Return [X, Y] of the center of cell containing provided text 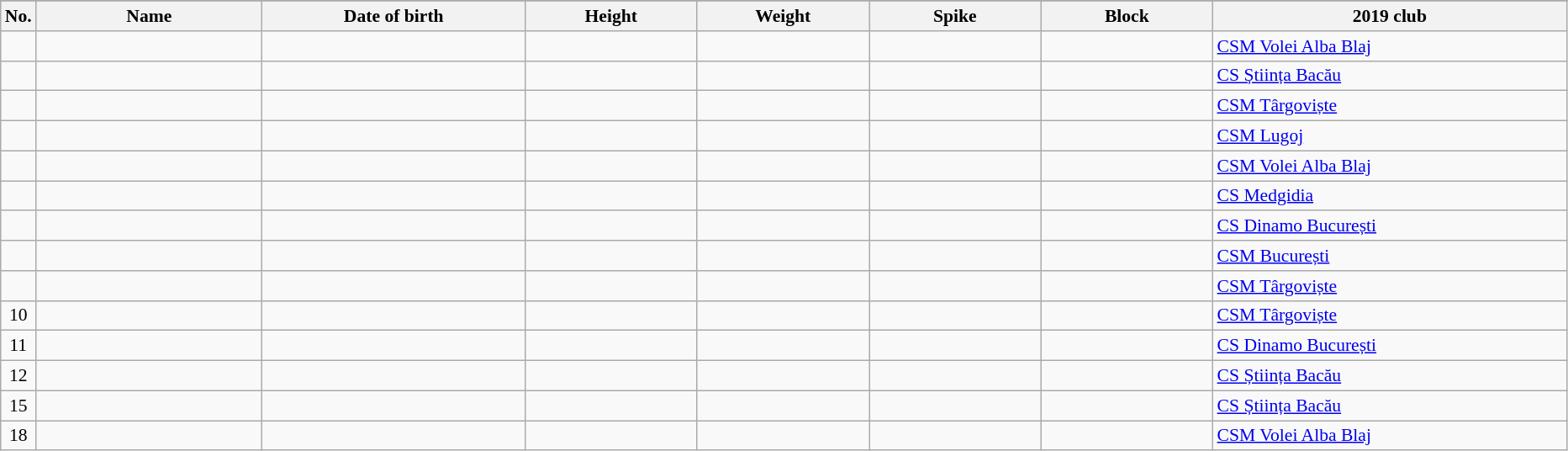
Spike [955, 16]
CSM Lugoj [1391, 136]
Name [150, 16]
15 [18, 406]
Date of birth [393, 16]
10 [18, 316]
2019 club [1391, 16]
CS Medgidia [1391, 196]
No. [18, 16]
18 [18, 436]
CSM București [1391, 256]
Block [1127, 16]
12 [18, 376]
Height [610, 16]
Weight [784, 16]
11 [18, 346]
